Extract the [X, Y] coordinate from the center of the cell holding the provided text.  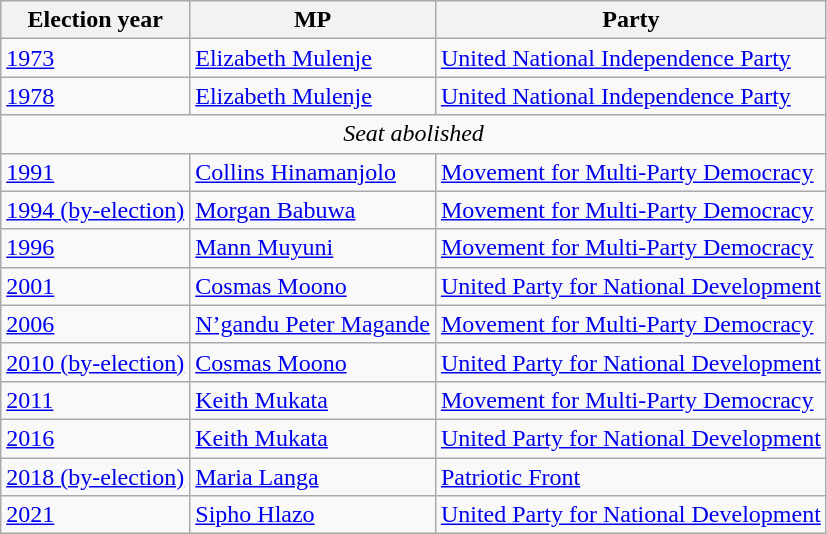
2016 [96, 438]
MP [313, 20]
2006 [96, 324]
2001 [96, 286]
2010 (by-election) [96, 362]
2018 (by-election) [96, 477]
Seat abolished [414, 134]
Patriotic Front [630, 477]
1994 (by-election) [96, 210]
1991 [96, 172]
Maria Langa [313, 477]
Collins Hinamanjolo [313, 172]
2021 [96, 515]
1973 [96, 58]
Election year [96, 20]
Party [630, 20]
2011 [96, 400]
1996 [96, 248]
Morgan Babuwa [313, 210]
Mann Muyuni [313, 248]
N’gandu Peter Magande [313, 324]
1978 [96, 96]
Sipho Hlazo [313, 515]
